Detect which cell encompasses the target text, then output its [X, Y] center coordinate. 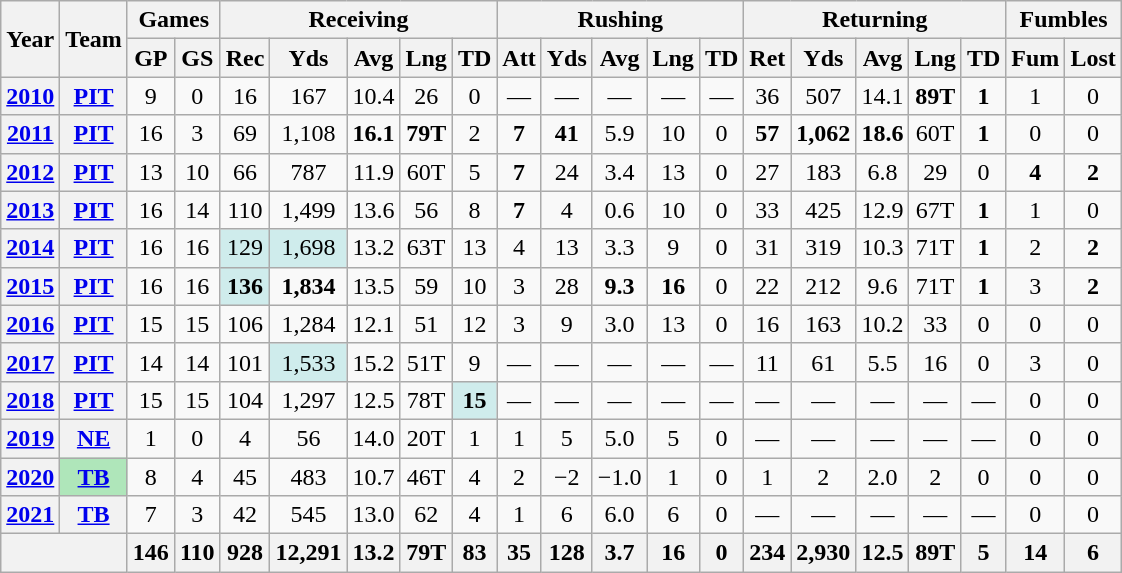
63T [426, 248]
2013 [30, 210]
41 [566, 134]
14.1 [882, 96]
26 [426, 96]
483 [308, 477]
NE [94, 438]
10.7 [374, 477]
Year [30, 39]
16.1 [374, 134]
1,284 [308, 324]
167 [308, 96]
−2 [566, 477]
425 [824, 210]
57 [768, 134]
42 [245, 515]
163 [824, 324]
Rushing [620, 20]
45 [245, 477]
1,698 [308, 248]
12.9 [882, 210]
5.0 [620, 438]
20T [426, 438]
51 [426, 324]
13.6 [374, 210]
3.7 [620, 553]
Ret [768, 58]
69 [245, 134]
GS [197, 58]
5.9 [620, 134]
83 [474, 553]
2011 [30, 134]
66 [245, 172]
1,533 [308, 362]
67T [935, 210]
1,499 [308, 210]
5.5 [882, 362]
13.5 [374, 286]
1,062 [824, 134]
9.6 [882, 286]
1,297 [308, 400]
28 [566, 286]
2021 [30, 515]
2019 [30, 438]
9.3 [620, 286]
1,108 [308, 134]
14.0 [374, 438]
2012 [30, 172]
Fum [1036, 58]
10.3 [882, 248]
2017 [30, 362]
212 [824, 286]
46T [426, 477]
10.4 [374, 96]
−1.0 [620, 477]
24 [566, 172]
234 [768, 553]
62 [426, 515]
2020 [30, 477]
Returning [875, 20]
1,834 [308, 286]
136 [245, 286]
6.8 [882, 172]
2014 [30, 248]
36 [768, 96]
Rec [245, 58]
78T [426, 400]
15.2 [374, 362]
2010 [30, 96]
2,930 [824, 553]
507 [824, 96]
3.3 [620, 248]
18.6 [882, 134]
545 [308, 515]
27 [768, 172]
12,291 [308, 553]
106 [245, 324]
35 [519, 553]
Att [519, 58]
6.0 [620, 515]
101 [245, 362]
2015 [30, 286]
104 [245, 400]
GP [150, 58]
Lost [1093, 58]
11.9 [374, 172]
22 [768, 286]
787 [308, 172]
59 [426, 286]
13.0 [374, 515]
2016 [30, 324]
Fumbles [1064, 20]
11 [768, 362]
61 [824, 362]
29 [935, 172]
2.0 [882, 477]
12.1 [374, 324]
2018 [30, 400]
928 [245, 553]
3.0 [620, 324]
0.6 [620, 210]
Receiving [358, 20]
183 [824, 172]
Games [174, 20]
10.2 [882, 324]
128 [566, 553]
51T [426, 362]
319 [824, 248]
129 [245, 248]
Team [94, 39]
3.4 [620, 172]
146 [150, 553]
12 [474, 324]
31 [768, 248]
